Pinpoint the cell where the given text exists, returning its [X, Y] midpoint coordinate. 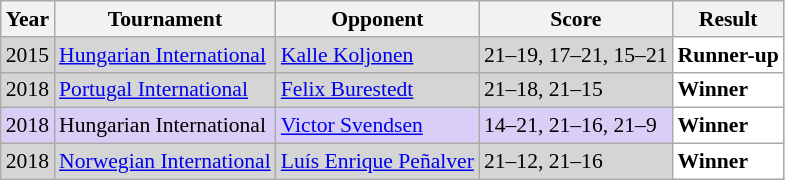
14–21, 21–16, 21–9 [576, 126]
Victor Svendsen [378, 126]
Runner-up [728, 55]
Tournament [165, 19]
21–19, 17–21, 15–21 [576, 55]
Kalle Koljonen [378, 55]
21–18, 21–15 [576, 90]
Portugal International [165, 90]
Luís Enrique Peñalver [378, 162]
2015 [28, 55]
Felix Burestedt [378, 90]
21–12, 21–16 [576, 162]
Norwegian International [165, 162]
Opponent [378, 19]
Year [28, 19]
Score [576, 19]
Result [728, 19]
